Search for the cell housing the specified text and yield its (X, Y) center coordinate. 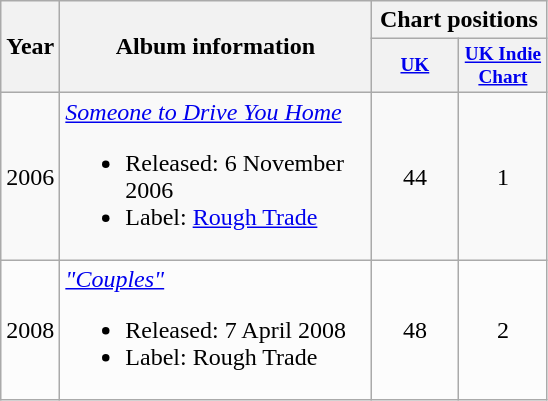
1 (503, 176)
Chart positions (459, 20)
2 (503, 330)
UK (415, 66)
2008 (30, 330)
"Couples"Released: 7 April 2008Label: Rough Trade (216, 330)
2006 (30, 176)
UK Indie Chart (503, 66)
48 (415, 330)
Someone to Drive You HomeReleased: 6 November 2006Label: Rough Trade (216, 176)
44 (415, 176)
Album information (216, 47)
Year (30, 47)
